For the text-containing cell, return its midpoint in (x, y) coordinate format. 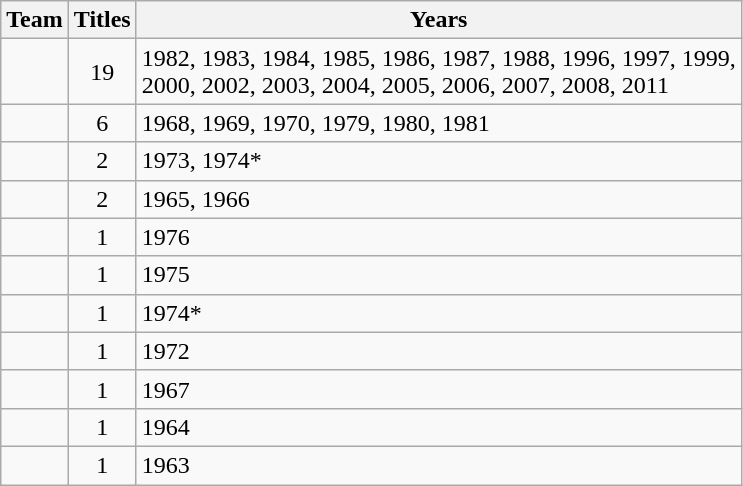
Titles (102, 20)
1975 (438, 275)
Team (35, 20)
1974* (438, 313)
1963 (438, 465)
Years (438, 20)
1968, 1969, 1970, 1979, 1980, 1981 (438, 123)
1982, 1983, 1984, 1985, 1986, 1987, 1988, 1996, 1997, 1999,2000, 2002, 2003, 2004, 2005, 2006, 2007, 2008, 2011 (438, 72)
1973, 1974* (438, 161)
1964 (438, 427)
1965, 1966 (438, 199)
19 (102, 72)
6 (102, 123)
1967 (438, 389)
1976 (438, 237)
1972 (438, 351)
